Output the (X, Y) coordinate of the center of the cell containing the given text.  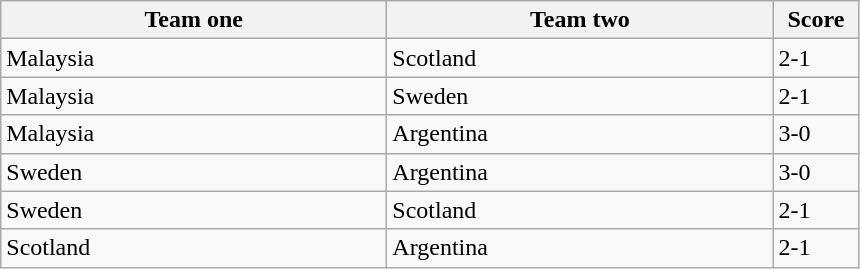
Score (816, 20)
Team two (580, 20)
Team one (194, 20)
